Scan for the cell matching the given text and deliver its [X, Y] coordinate at center. 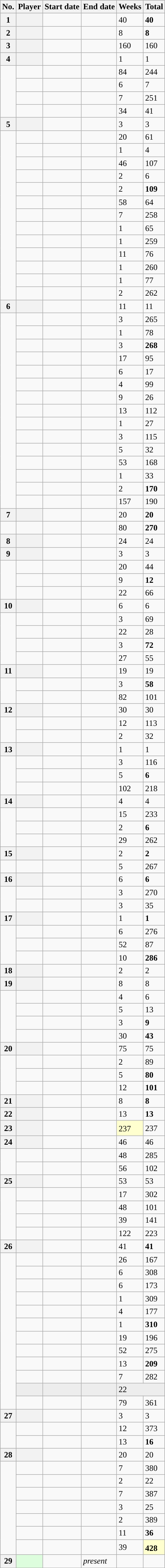
Start date [62, 7]
77 [154, 280]
107 [154, 163]
113 [154, 723]
308 [154, 1272]
282 [154, 1377]
87 [154, 944]
196 [154, 1338]
223 [154, 1233]
95 [154, 358]
141 [154, 1220]
167 [154, 1259]
56 [130, 1168]
69 [154, 619]
66 [154, 593]
112 [154, 411]
259 [154, 241]
168 [154, 463]
122 [130, 1233]
302 [154, 1194]
55 [154, 658]
177 [154, 1311]
170 [154, 489]
116 [154, 762]
76 [154, 254]
23 [8, 1128]
387 [154, 1494]
190 [154, 502]
115 [154, 437]
361 [154, 1403]
173 [154, 1285]
84 [130, 72]
61 [154, 137]
82 [130, 697]
260 [154, 267]
72 [154, 645]
99 [154, 385]
18 [8, 971]
218 [154, 788]
157 [130, 502]
310 [154, 1325]
34 [130, 111]
258 [154, 215]
428 [154, 1547]
209 [154, 1364]
43 [154, 1036]
End date [99, 7]
268 [154, 345]
33 [154, 476]
Total [154, 7]
36 [154, 1533]
No. [8, 7]
present [99, 1561]
267 [154, 866]
389 [154, 1520]
14 [8, 801]
89 [154, 1062]
79 [130, 1403]
233 [154, 814]
78 [154, 332]
35 [154, 905]
265 [154, 319]
286 [154, 957]
275 [154, 1351]
309 [154, 1298]
65 [154, 228]
44 [154, 567]
380 [154, 1468]
276 [154, 931]
373 [154, 1429]
64 [154, 202]
109 [154, 189]
Weeks [130, 7]
Player [29, 7]
285 [154, 1155]
251 [154, 98]
21 [8, 1101]
244 [154, 72]
